Capture the cell that displays the provided text and extract its [x, y] central coordinate. 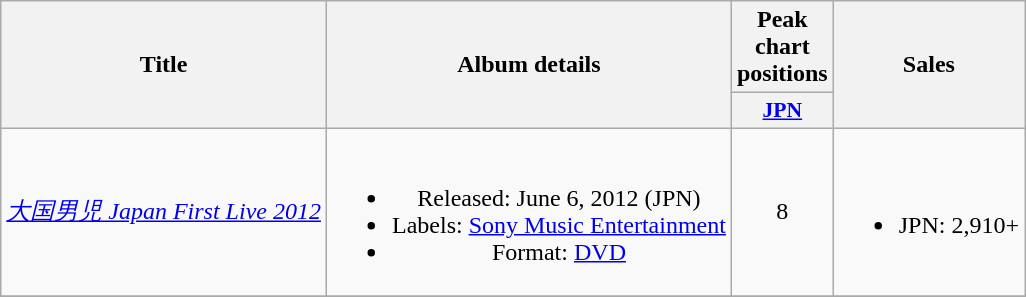
Peak chart positions [782, 47]
大国男児 Japan First Live 2012 [164, 212]
Sales [928, 65]
Released: June 6, 2012 (JPN)Labels: Sony Music EntertainmentFormat: DVD [528, 212]
Title [164, 65]
JPN: 2,910+ [928, 212]
JPN [782, 111]
Album details [528, 65]
8 [782, 212]
